Determine the [X, Y] coordinate at the center of the cell enclosing the given text.  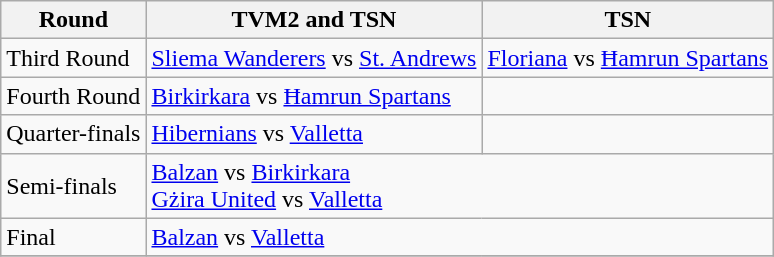
Birkirkara vs Ħamrun Spartans [314, 96]
TSN [628, 20]
TVM2 and TSN [314, 20]
Fourth Round [74, 96]
Quarter-finals [74, 134]
Round [74, 20]
Sliema Wanderers vs St. Andrews [314, 58]
Balzan vs Valletta [460, 237]
Semi-finals [74, 186]
Balzan vs BirkirkaraGżira United vs Valletta [460, 186]
Hibernians vs Valletta [314, 134]
Third Round [74, 58]
Floriana vs Ħamrun Spartans [628, 58]
Final [74, 237]
